Return the [X, Y] coordinate for the center point of the cell that contains the specified text.  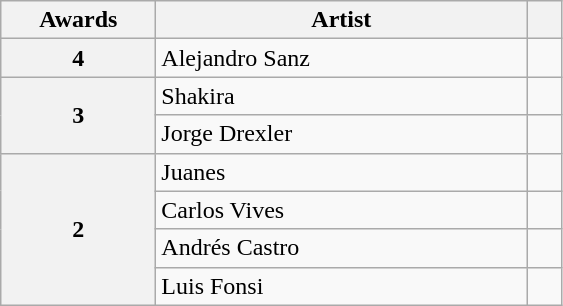
3 [78, 115]
Awards [78, 20]
Shakira [342, 96]
2 [78, 229]
Juanes [342, 172]
4 [78, 58]
Luis Fonsi [342, 286]
Carlos Vives [342, 210]
Andrés Castro [342, 248]
Artist [342, 20]
Jorge Drexler [342, 134]
Alejandro Sanz [342, 58]
